Determine the [x, y] coordinate at the center of the cell enclosing the given text.  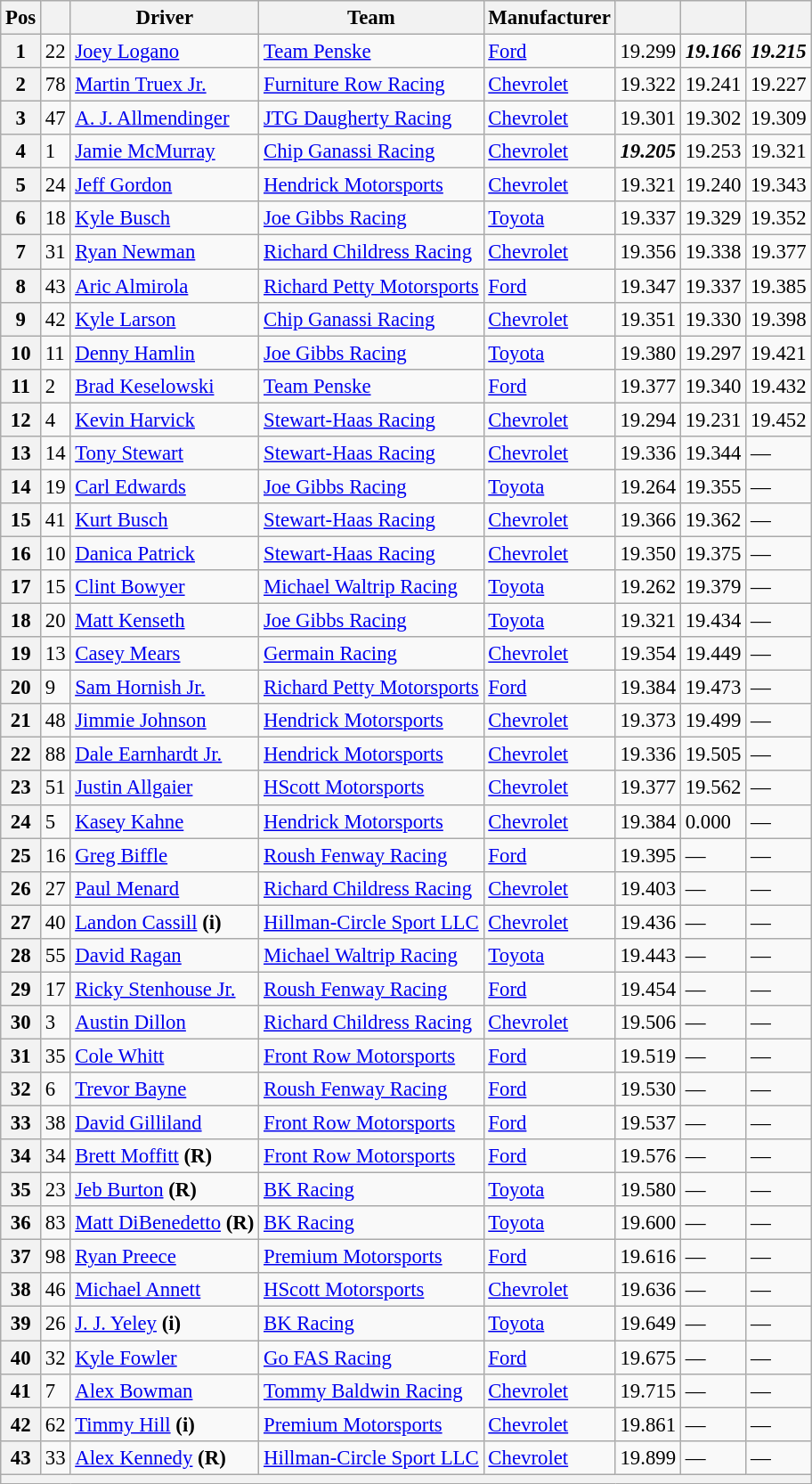
Jamie McMurray [165, 151]
19.434 [712, 621]
19.262 [648, 587]
Kevin Harvick [165, 420]
Paul Menard [165, 888]
19.715 [648, 1390]
0.000 [712, 821]
19.379 [712, 587]
Dale Earnhardt Jr. [165, 754]
19.432 [778, 386]
Ryan Newman [165, 252]
25 [21, 855]
Pos [21, 18]
19.395 [648, 855]
David Gilliland [165, 1123]
Sam Hornish Jr. [165, 688]
19.403 [648, 888]
Casey Mears [165, 654]
19.350 [648, 553]
19.351 [648, 319]
Denny Hamlin [165, 353]
19.356 [648, 252]
19.600 [648, 1223]
Martin Truex Jr. [165, 85]
Jeff Gordon [165, 185]
Tony Stewart [165, 453]
19.302 [712, 118]
Aric Almirola [165, 286]
19.616 [648, 1257]
51 [55, 788]
Kyle Fowler [165, 1358]
19.301 [648, 118]
37 [21, 1257]
30 [21, 1023]
Germain Racing [371, 654]
55 [55, 956]
19.297 [712, 353]
21 [21, 721]
Kurt Busch [165, 520]
Austin Dillon [165, 1023]
19.362 [712, 520]
19.899 [648, 1457]
19.343 [778, 185]
Kyle Busch [165, 218]
46 [55, 1291]
Clint Bowyer [165, 587]
Kyle Larson [165, 319]
19.537 [648, 1123]
Team [371, 18]
19.421 [778, 353]
36 [21, 1223]
19.231 [712, 420]
19.675 [648, 1358]
Joey Logano [165, 52]
Alex Bowman [165, 1390]
Ryan Preece [165, 1257]
Manufacturer [549, 18]
19.861 [648, 1424]
83 [55, 1223]
Cole Whitt [165, 1056]
19.329 [712, 218]
19.354 [648, 654]
19.375 [712, 553]
19.241 [712, 85]
Matt Kenseth [165, 621]
19.436 [648, 922]
19.366 [648, 520]
19.215 [778, 52]
19.338 [712, 252]
62 [55, 1424]
Furniture Row Racing [371, 85]
19.344 [712, 453]
88 [55, 754]
39 [21, 1324]
19.240 [712, 185]
J. J. Yeley (i) [165, 1324]
78 [55, 85]
19.347 [648, 286]
19.530 [648, 1089]
Brad Keselowski [165, 386]
12 [21, 420]
47 [55, 118]
29 [21, 989]
Justin Allgaier [165, 788]
Tommy Baldwin Racing [371, 1390]
Jimmie Johnson [165, 721]
19.505 [712, 754]
19.576 [648, 1156]
Driver [165, 18]
19.166 [712, 52]
Landon Cassill (i) [165, 922]
19.340 [712, 386]
Jeb Burton (R) [165, 1190]
David Ragan [165, 956]
19.398 [778, 319]
19.299 [648, 52]
19.454 [648, 989]
28 [21, 956]
19.322 [648, 85]
19.636 [648, 1291]
Ricky Stenhouse Jr. [165, 989]
A. J. Allmendinger [165, 118]
19.580 [648, 1190]
19.385 [778, 286]
19.330 [712, 319]
Danica Patrick [165, 553]
19.264 [648, 486]
19.443 [648, 956]
19.562 [712, 788]
19.355 [712, 486]
Matt DiBenedetto (R) [165, 1223]
19.227 [778, 85]
Michael Annett [165, 1291]
19.373 [648, 721]
19.506 [648, 1023]
8 [21, 286]
19.519 [648, 1056]
Trevor Bayne [165, 1089]
19.649 [648, 1324]
Alex Kennedy (R) [165, 1457]
Greg Biffle [165, 855]
19.473 [712, 688]
48 [55, 721]
19.205 [648, 151]
19.309 [778, 118]
JTG Daugherty Racing [371, 118]
Brett Moffitt (R) [165, 1156]
98 [55, 1257]
Kasey Kahne [165, 821]
Go FAS Racing [371, 1358]
19.352 [778, 218]
Carl Edwards [165, 486]
19.253 [712, 151]
19.294 [648, 420]
19.499 [712, 721]
Timmy Hill (i) [165, 1424]
19.449 [712, 654]
19.452 [778, 420]
19.380 [648, 353]
